For the text-containing cell, return its midpoint in [X, Y] coordinate format. 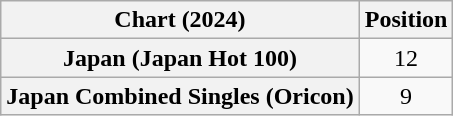
12 [406, 58]
Position [406, 20]
Japan Combined Singles (Oricon) [180, 96]
9 [406, 96]
Chart (2024) [180, 20]
Japan (Japan Hot 100) [180, 58]
